Identify which cell holds the provided text, then report its [X, Y] central coordinate. 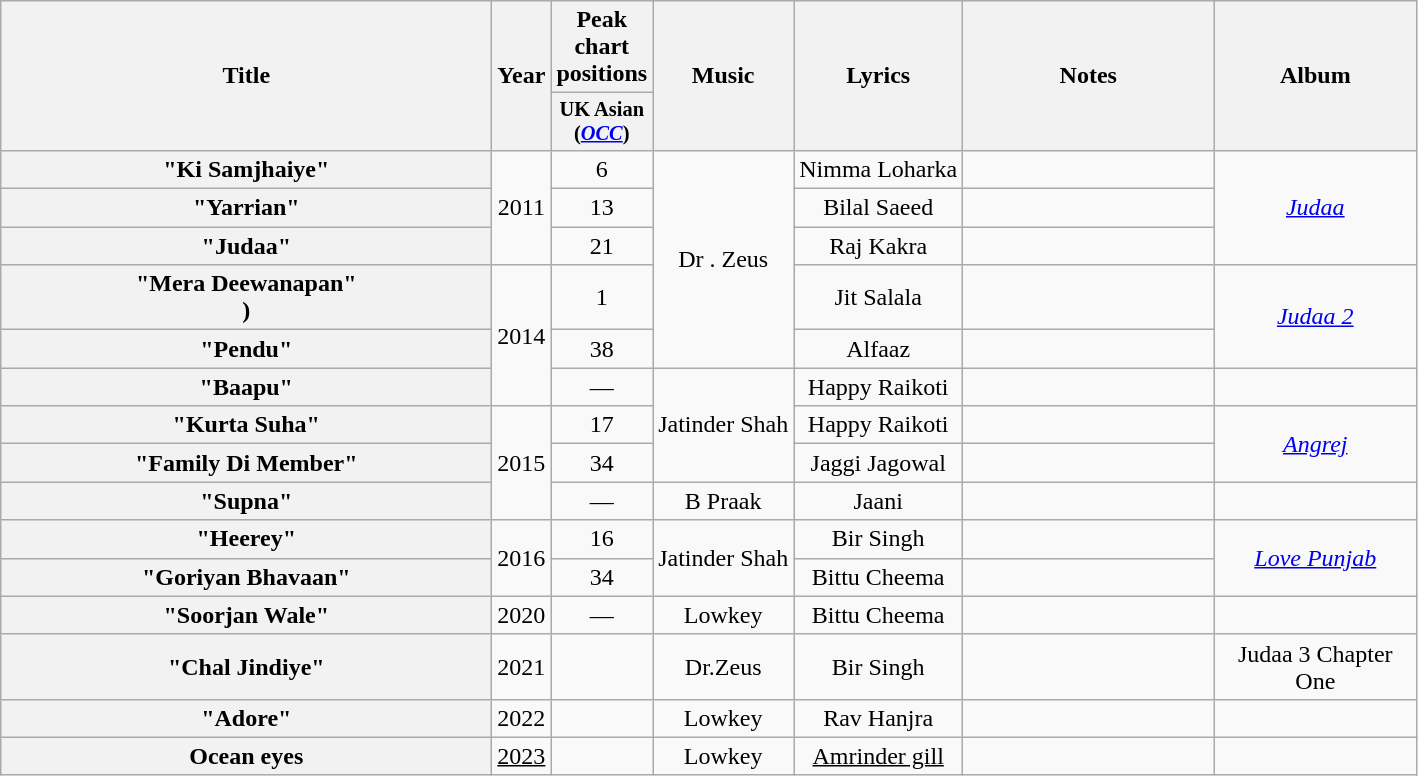
38 [602, 349]
17 [602, 425]
"Ki Samjhaiye" [246, 169]
Notes [1088, 76]
2015 [522, 463]
B Praak [724, 501]
16 [602, 539]
Jaani [878, 501]
2021 [522, 666]
"Pendu" [246, 349]
Judaa [1316, 207]
Lyrics [878, 76]
Title [246, 76]
"Baapu" [246, 387]
"Heerey" [246, 539]
"Kurta Suha" [246, 425]
Peak chart positions [602, 47]
Judaa 3 Chapter One [1316, 666]
2023 [522, 756]
Jit Salala [878, 298]
Love Punjab [1316, 558]
Raj Kakra [878, 246]
Ocean eyes [246, 756]
Alfaaz [878, 349]
Year [522, 76]
"Supna" [246, 501]
Amrinder gill [878, 756]
Bilal Saeed [878, 208]
Rav Hanjra [878, 718]
"Goriyan Bhavaan" [246, 577]
2020 [522, 615]
Dr . Zeus [724, 258]
"Family Di Member" [246, 463]
6 [602, 169]
Album [1316, 76]
Dr.Zeus [724, 666]
2022 [522, 718]
13 [602, 208]
Nimma Loharka [878, 169]
"Yarrian" [246, 208]
2011 [522, 207]
"Chal Jindiye" [246, 666]
Music [724, 76]
"Adore" [246, 718]
2016 [522, 558]
UK Asian (OCC) [602, 122]
Angrej [1316, 444]
1 [602, 298]
"Soorjan Wale" [246, 615]
Judaa 2 [1316, 316]
Jaggi Jagowal [878, 463]
2014 [522, 336]
"Mera Deewanapan") [246, 298]
"Judaa" [246, 246]
21 [602, 246]
